Return [X, Y] of the center of cell containing provided text 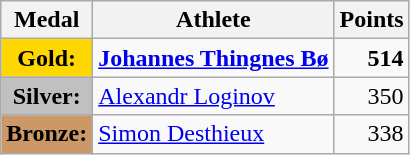
Points [372, 20]
Simon Desthieux [214, 134]
Medal [47, 20]
Alexandr Loginov [214, 96]
Athlete [214, 20]
338 [372, 134]
Bronze: [47, 134]
Silver: [47, 96]
350 [372, 96]
Gold: [47, 58]
Johannes Thingnes Bø [214, 58]
514 [372, 58]
